Extract the [X, Y] coordinate from the center of the cell holding the provided text.  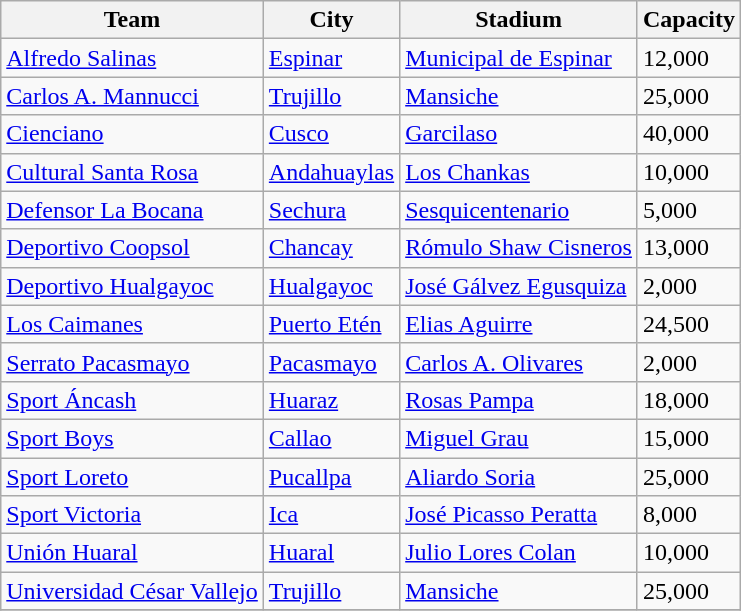
Julio Lores Colan [519, 553]
8,000 [688, 515]
Ica [331, 515]
Sport Loreto [132, 477]
24,500 [688, 324]
Huaraz [331, 400]
Defensor La Bocana [132, 210]
Sport Boys [132, 438]
Team [132, 20]
Unión Huaral [132, 553]
José Gálvez Egusquiza [519, 286]
Deportivo Hualgayoc [132, 286]
Cultural Santa Rosa [132, 172]
Los Chankas [519, 172]
Los Caimanes [132, 324]
Aliardo Soria [519, 477]
Rosas Pampa [519, 400]
Andahuaylas [331, 172]
Garcilaso [519, 134]
Huaral [331, 553]
40,000 [688, 134]
Stadium [519, 20]
Sport Áncash [132, 400]
Municipal de Espinar [519, 58]
Serrato Pacasmayo [132, 362]
Elias Aguirre [519, 324]
13,000 [688, 248]
Callao [331, 438]
Miguel Grau [519, 438]
5,000 [688, 210]
Pacasmayo [331, 362]
City [331, 20]
Sport Victoria [132, 515]
Pucallpa [331, 477]
Rómulo Shaw Cisneros [519, 248]
Sechura [331, 210]
Puerto Etén [331, 324]
Cusco [331, 134]
Universidad César Vallejo [132, 591]
Espinar [331, 58]
Carlos A. Mannucci [132, 96]
Deportivo Coopsol [132, 248]
Hualgayoc [331, 286]
José Picasso Peratta [519, 515]
15,000 [688, 438]
Alfredo Salinas [132, 58]
12,000 [688, 58]
Carlos A. Olivares [519, 362]
Sesquicentenario [519, 210]
Capacity [688, 20]
Chancay [331, 248]
18,000 [688, 400]
Cienciano [132, 134]
